Search for the cell housing the specified text and yield its [X, Y] center coordinate. 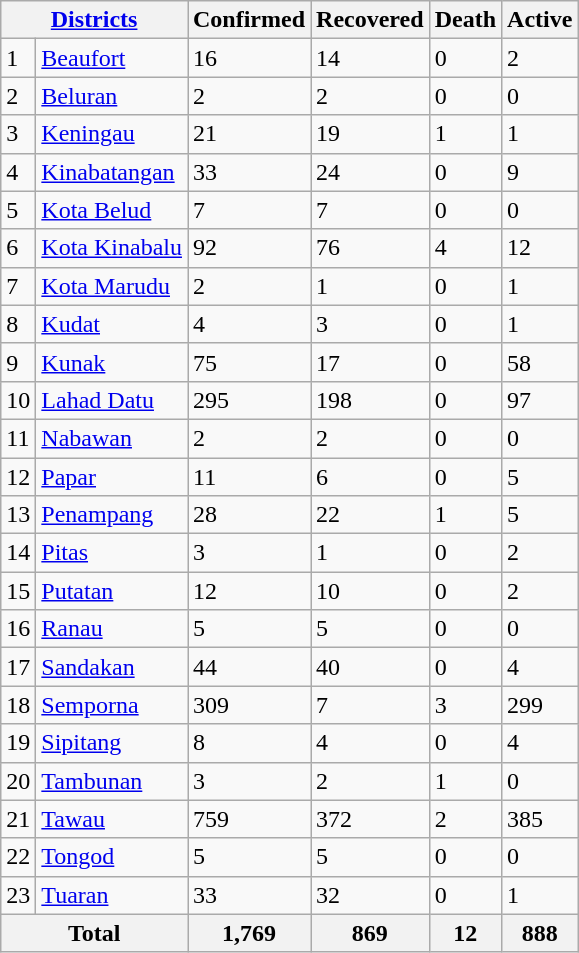
Beaufort [112, 58]
198 [370, 400]
Kinabatangan [112, 172]
Tongod [112, 857]
76 [370, 248]
372 [370, 819]
Sipitang [112, 743]
Beluran [112, 96]
Kota Marudu [112, 286]
58 [540, 362]
75 [250, 362]
92 [250, 248]
Keningau [112, 134]
44 [250, 667]
Kunak [112, 362]
Confirmed [250, 20]
759 [250, 819]
20 [18, 781]
Semporna [112, 705]
32 [370, 895]
1,769 [250, 933]
Tawau [112, 819]
28 [250, 515]
299 [540, 705]
Tuaran [112, 895]
Kota Kinabalu [112, 248]
40 [370, 667]
888 [540, 933]
Pitas [112, 553]
Penampang [112, 515]
24 [370, 172]
Kota Belud [112, 210]
Ranau [112, 629]
13 [18, 515]
97 [540, 400]
Districts [94, 20]
15 [18, 591]
18 [18, 705]
Nabawan [112, 438]
Sandakan [112, 667]
23 [18, 895]
Total [94, 933]
295 [250, 400]
Recovered [370, 20]
309 [250, 705]
Death [465, 20]
Kudat [112, 324]
Active [540, 20]
Lahad Datu [112, 400]
Putatan [112, 591]
Tambunan [112, 781]
869 [370, 933]
385 [540, 819]
Papar [112, 477]
